Pinpoint the cell where the given text exists, returning its (X, Y) midpoint coordinate. 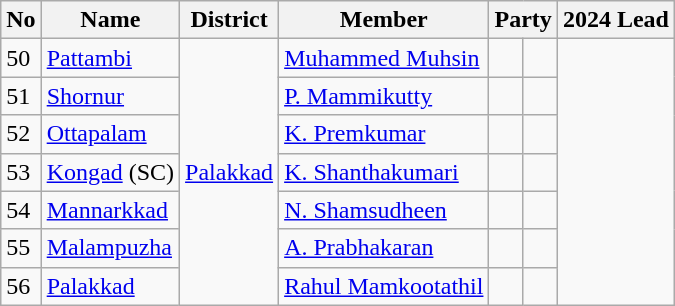
No (21, 20)
2024 Lead (616, 20)
Name (110, 20)
Pattambi (110, 58)
K. Shanthakumari (384, 172)
Muhammed Muhsin (384, 58)
51 (21, 96)
Kongad (SC) (110, 172)
Ottapalam (110, 134)
54 (21, 210)
Malampuzha (110, 248)
50 (21, 58)
Member (384, 20)
N. Shamsudheen (384, 210)
K. Premkumar (384, 134)
55 (21, 248)
52 (21, 134)
56 (21, 286)
Shornur (110, 96)
Party (523, 20)
Mannarkkad (110, 210)
P. Mammikutty (384, 96)
A. Prabhakaran (384, 248)
District (230, 20)
53 (21, 172)
Rahul Mamkootathil (384, 286)
